From the cell containing the given text, extract its center point as [x, y] coordinate. 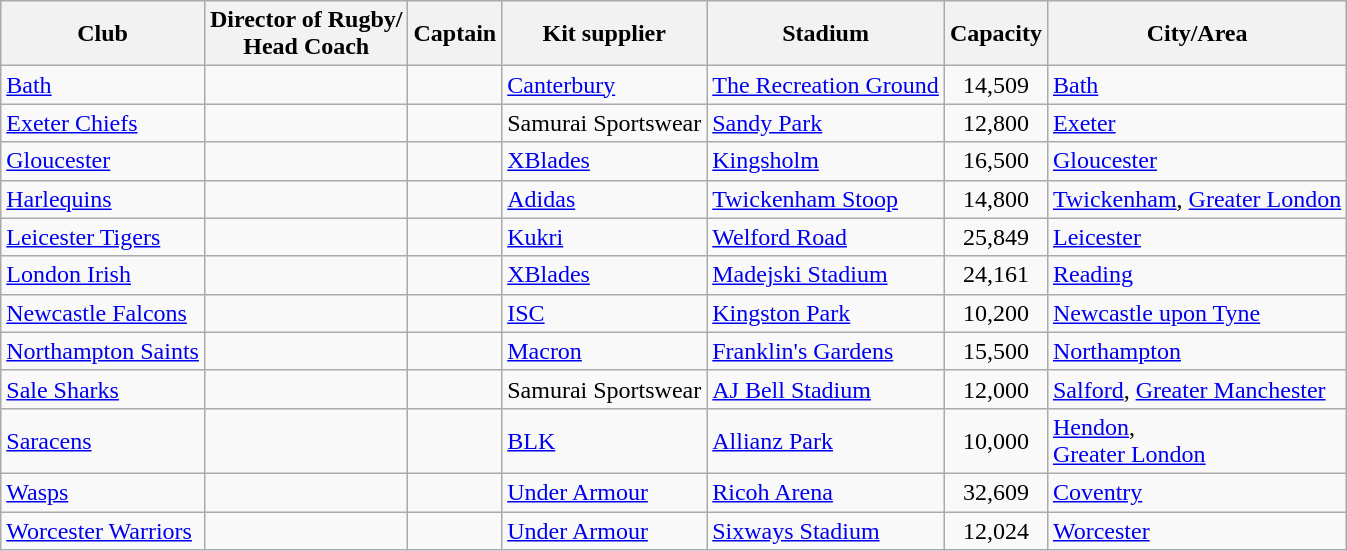
AJ Bell Stadium [826, 389]
Sixways Stadium [826, 531]
Canterbury [604, 85]
10,000 [996, 440]
Capacity [996, 34]
24,161 [996, 275]
Leicester Tigers [103, 237]
Sale Sharks [103, 389]
Newcastle Falcons [103, 313]
Kukri [604, 237]
12,000 [996, 389]
Club [103, 34]
Kingston Park [826, 313]
Hendon,Greater London [1196, 440]
ISC [604, 313]
London Irish [103, 275]
Worcester Warriors [103, 531]
Reading [1196, 275]
Northampton [1196, 351]
15,500 [996, 351]
12,800 [996, 123]
City/Area [1196, 34]
14,509 [996, 85]
Salford, Greater Manchester [1196, 389]
Captain [455, 34]
Madejski Stadium [826, 275]
Wasps [103, 492]
Saracens [103, 440]
Exeter Chiefs [103, 123]
Director of Rugby/Head Coach [306, 34]
Sandy Park [826, 123]
32,609 [996, 492]
Welford Road [826, 237]
The Recreation Ground [826, 85]
12,024 [996, 531]
Newcastle upon Tyne [1196, 313]
Macron [604, 351]
25,849 [996, 237]
Kit supplier [604, 34]
Ricoh Arena [826, 492]
Worcester [1196, 531]
Twickenham, Greater London [1196, 199]
Twickenham Stoop [826, 199]
10,200 [996, 313]
Exeter [1196, 123]
Leicester [1196, 237]
Allianz Park [826, 440]
Harlequins [103, 199]
Kingsholm [826, 161]
Stadium [826, 34]
Coventry [1196, 492]
Adidas [604, 199]
Franklin's Gardens [826, 351]
Northampton Saints [103, 351]
BLK [604, 440]
14,800 [996, 199]
16,500 [996, 161]
